Find where the given text appears and provide that cell's center as (x, y) coordinate. 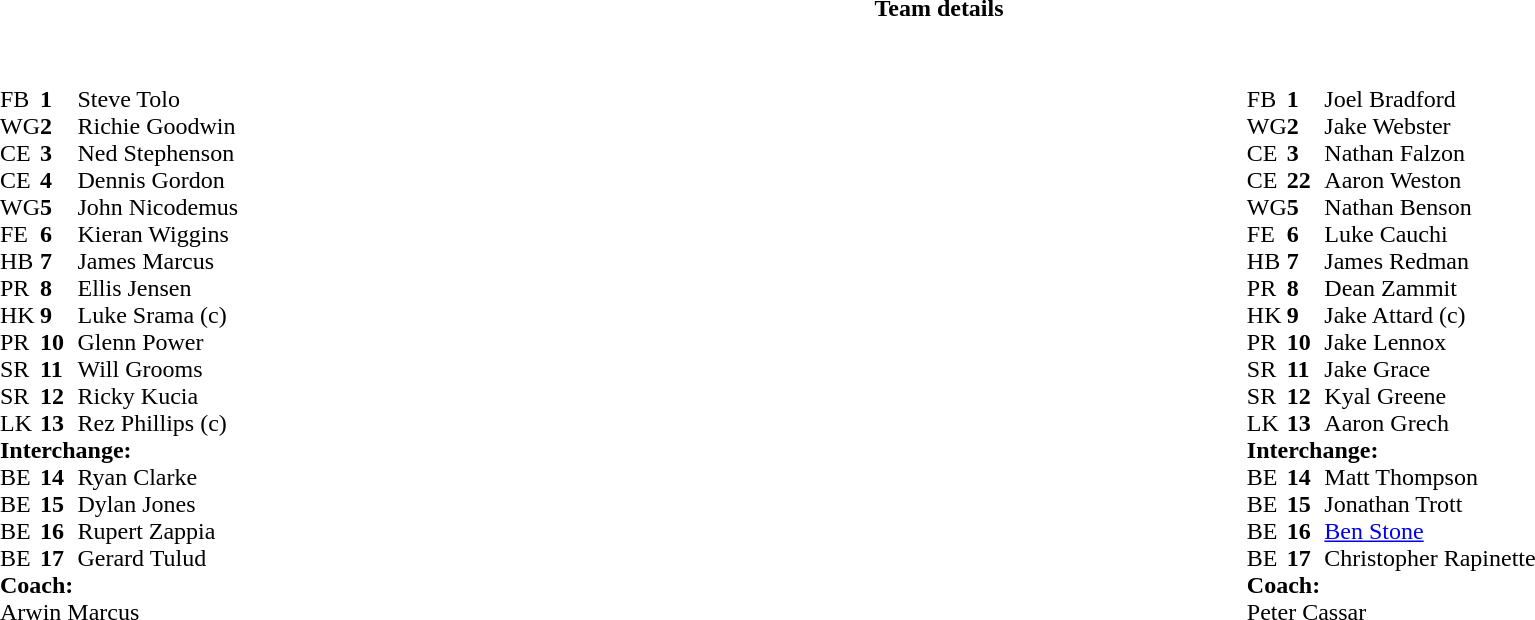
Jonathan Trott (1430, 504)
Joel Bradford (1430, 100)
Dean Zammit (1430, 288)
Rez Phillips (c) (158, 424)
Jake Attard (c) (1430, 316)
Ned Stephenson (158, 154)
Interchange: (119, 450)
4 (59, 180)
Nathan Falzon (1430, 154)
Ricky Kucia (158, 396)
Steve Tolo (158, 100)
Luke Cauchi (1430, 234)
22 (1306, 180)
Dennis Gordon (158, 180)
James Marcus (158, 262)
Kyal Greene (1430, 396)
James Redman (1430, 262)
Dylan Jones (158, 504)
John Nicodemus (158, 208)
Rupert Zappia (158, 532)
Matt Thompson (1430, 478)
Coach: (119, 586)
Luke Srama (c) (158, 316)
Ellis Jensen (158, 288)
Ryan Clarke (158, 478)
Jake Webster (1430, 126)
Ben Stone (1430, 532)
Aaron Grech (1430, 424)
Kieran Wiggins (158, 234)
Will Grooms (158, 370)
Glenn Power (158, 342)
Gerard Tulud (158, 558)
Nathan Benson (1430, 208)
Jake Lennox (1430, 342)
Aaron Weston (1430, 180)
Christopher Rapinette (1430, 558)
Jake Grace (1430, 370)
Richie Goodwin (158, 126)
